For the text-containing cell, return its midpoint in (x, y) coordinate format. 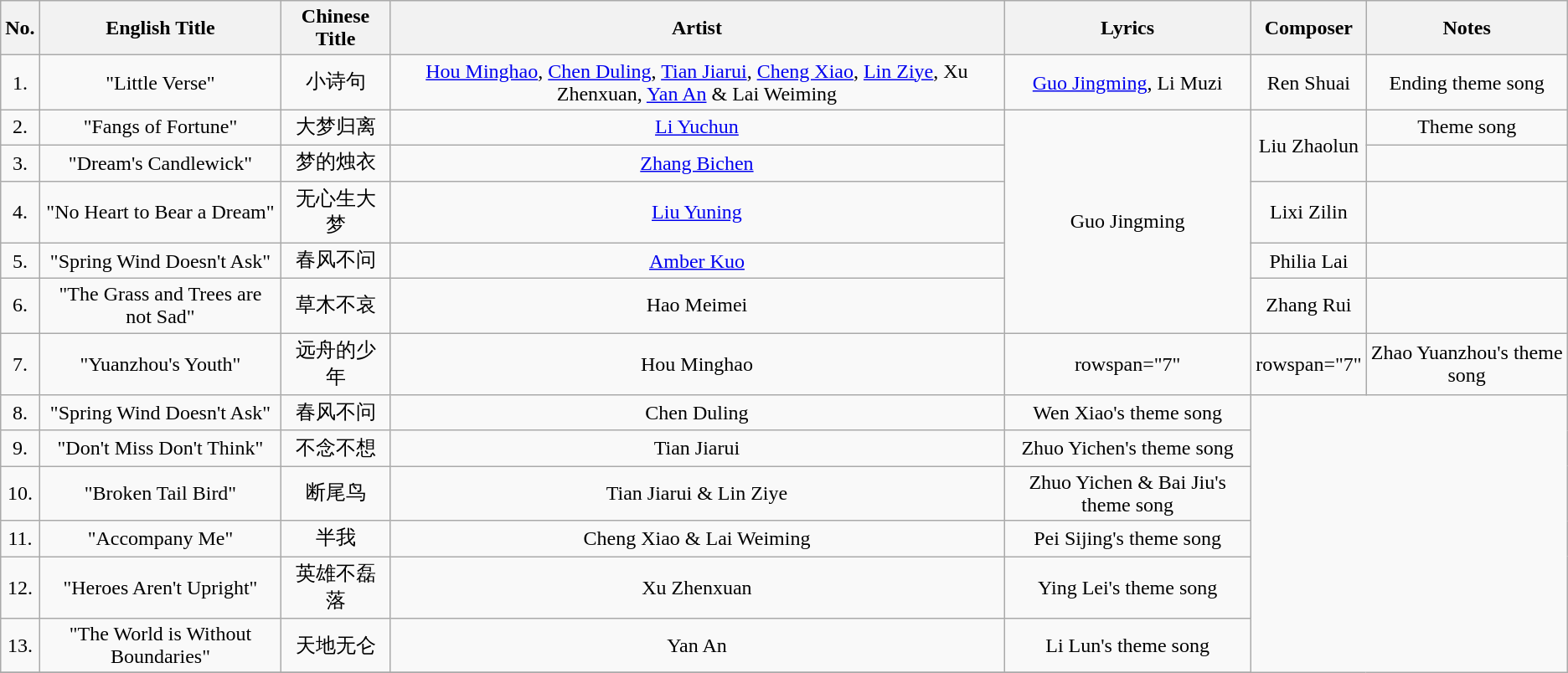
Xu Zhenxuan (697, 587)
10. (20, 494)
Ying Lei's theme song (1127, 587)
Philia Lai (1309, 261)
"No Heart to Bear a Dream" (161, 212)
Zhang Rui (1309, 306)
Wen Xiao's theme song (1127, 414)
"The Grass and Trees are not Sad" (161, 306)
无心生大梦 (336, 212)
Hao Meimei (697, 306)
Composer (1309, 28)
Lixi Zilin (1309, 212)
Zhang Bichen (697, 162)
11. (20, 539)
Zhuo Yichen & Bai Jiu's theme song (1127, 494)
9. (20, 449)
"Dream's Candlewick" (161, 162)
Tian Jiarui (697, 449)
No. (20, 28)
6. (20, 306)
远舟的少年 (336, 364)
Li Lun's theme song (1127, 646)
Chen Duling (697, 414)
大梦归离 (336, 127)
Li Yuchun (697, 127)
Theme song (1467, 127)
Tian Jiarui & Lin Ziye (697, 494)
Amber Kuo (697, 261)
草木不哀 (336, 306)
3. (20, 162)
7. (20, 364)
"Heroes Aren't Upright" (161, 587)
Zhao Yuanzhou's theme song (1467, 364)
5. (20, 261)
Yan An (697, 646)
English Title (161, 28)
Guo Jingming, Li Muzi (1127, 82)
Pei Sijing's theme song (1127, 539)
"Fangs of Fortune" (161, 127)
"Yuanzhou's Youth" (161, 364)
不念不想 (336, 449)
2. (20, 127)
半我 (336, 539)
4. (20, 212)
Zhuo Yichen's theme song (1127, 449)
Ending theme song (1467, 82)
1. (20, 82)
Notes (1467, 28)
Lyrics (1127, 28)
断尾鸟 (336, 494)
8. (20, 414)
Hou Minghao (697, 364)
Artist (697, 28)
Liu Yuning (697, 212)
英雄不磊落 (336, 587)
"Accompany Me" (161, 539)
"The World is Without Boundaries" (161, 646)
梦的烛衣 (336, 162)
"Don't Miss Don't Think" (161, 449)
Chinese Title (336, 28)
"Broken Tail Bird" (161, 494)
"Little Verse" (161, 82)
Liu Zhaolun (1309, 146)
Ren Shuai (1309, 82)
Cheng Xiao & Lai Weiming (697, 539)
13. (20, 646)
12. (20, 587)
天地无仑 (336, 646)
Guo Jingming (1127, 221)
小诗句 (336, 82)
Hou Minghao, Chen Duling, Tian Jiarui, Cheng Xiao, Lin Ziye, Xu Zhenxuan, Yan An & Lai Weiming (697, 82)
